Identify which cell holds the provided text, then report its [x, y] central coordinate. 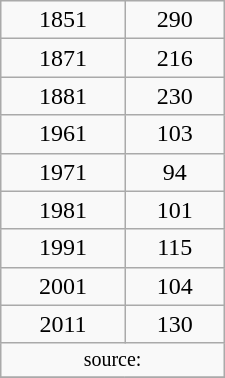
1871 [63, 58]
230 [174, 96]
2001 [63, 286]
130 [174, 324]
1881 [63, 96]
1971 [63, 172]
290 [174, 20]
104 [174, 286]
1981 [63, 210]
1961 [63, 134]
103 [174, 134]
source: [113, 360]
2011 [63, 324]
1851 [63, 20]
216 [174, 58]
101 [174, 210]
94 [174, 172]
1991 [63, 248]
115 [174, 248]
